Find where the given text appears and provide that cell's center as [x, y] coordinate. 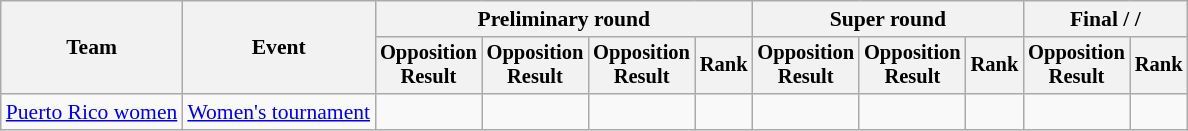
Super round [888, 19]
Puerto Rico women [92, 112]
Preliminary round [564, 19]
Event [278, 48]
Final / / [1105, 19]
Team [92, 48]
Women's tournament [278, 112]
